Pinpoint the cell where the given text exists, returning its (x, y) midpoint coordinate. 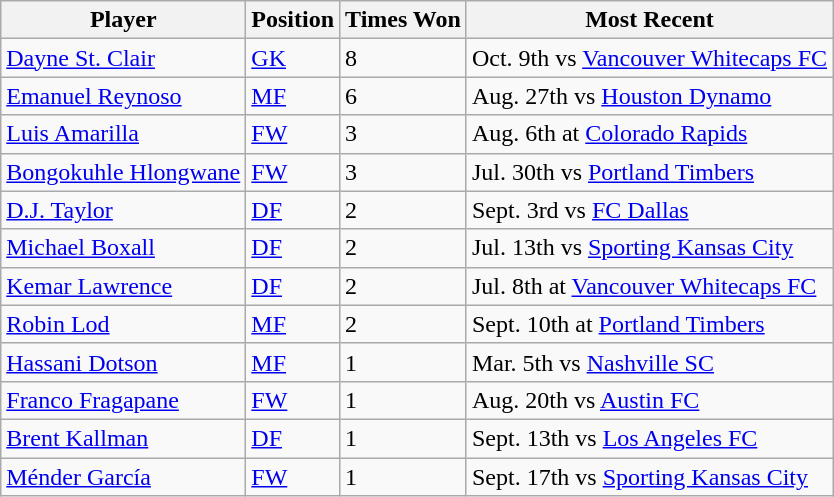
Ménder García (124, 477)
Jul. 13th vs Sporting Kansas City (649, 248)
6 (404, 96)
Most Recent (649, 20)
Sept. 10th at Portland Timbers (649, 324)
Aug. 27th vs Houston Dynamo (649, 96)
Position (293, 20)
Jul. 8th at Vancouver Whitecaps FC (649, 286)
Luis Amarilla (124, 134)
Hassani Dotson (124, 362)
Times Won (404, 20)
Sept. 3rd vs FC Dallas (649, 210)
8 (404, 58)
Sept. 13th vs Los Angeles FC (649, 438)
Brent Kallman (124, 438)
Oct. 9th vs Vancouver Whitecaps FC (649, 58)
Franco Fragapane (124, 400)
GK (293, 58)
Bongokuhle Hlongwane (124, 172)
Aug. 6th at Colorado Rapids (649, 134)
Emanuel Reynoso (124, 96)
Aug. 20th vs Austin FC (649, 400)
Robin Lod (124, 324)
Sept. 17th vs Sporting Kansas City (649, 477)
Michael Boxall (124, 248)
D.J. Taylor (124, 210)
Mar. 5th vs Nashville SC (649, 362)
Player (124, 20)
Jul. 30th vs Portland Timbers (649, 172)
Kemar Lawrence (124, 286)
Dayne St. Clair (124, 58)
